Return [X, Y] of the center of cell containing provided text 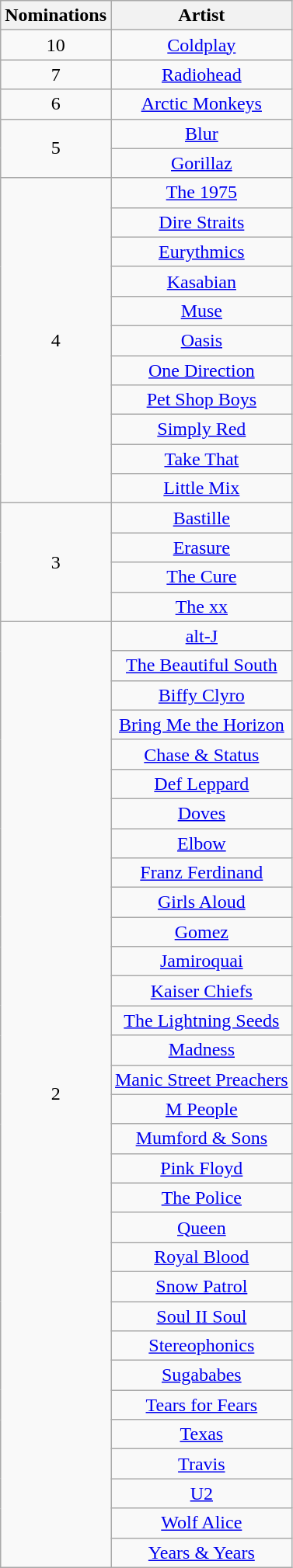
Chase & Status [201, 754]
6 [56, 104]
Dire Straits [201, 222]
10 [56, 45]
The Cure [201, 577]
Pet Shop Boys [201, 400]
Mumford & Sons [201, 1139]
Madness [201, 1050]
Travis [201, 1464]
Snow Patrol [201, 1286]
Girls Aloud [201, 902]
7 [56, 75]
Artist [201, 16]
The Police [201, 1198]
4 [56, 340]
Doves [201, 813]
Gomez [201, 932]
Tears for Fears [201, 1405]
The Beautiful South [201, 666]
Eurythmics [201, 252]
Little Mix [201, 488]
Simply Red [201, 429]
Manic Street Preachers [201, 1080]
Arctic Monkeys [201, 104]
Queen [201, 1227]
Texas [201, 1434]
One Direction [201, 370]
Franz Ferdinand [201, 873]
The xx [201, 607]
Kaiser Chiefs [201, 991]
Erasure [201, 548]
Elbow [201, 843]
The 1975 [201, 193]
Biffy Clyro [201, 695]
Sugababes [201, 1375]
U2 [201, 1493]
Pink Floyd [201, 1168]
Bring Me the Horizon [201, 725]
Take That [201, 459]
Years & Years [201, 1552]
Gorillaz [201, 163]
The Lightning Seeds [201, 1020]
Muse [201, 311]
5 [56, 148]
Royal Blood [201, 1257]
Coldplay [201, 45]
M People [201, 1109]
Oasis [201, 340]
Nominations [56, 16]
alt-J [201, 636]
Bastille [201, 518]
Def Leppard [201, 784]
Soul II Soul [201, 1316]
Stereophonics [201, 1346]
Radiohead [201, 75]
Jamiroquai [201, 961]
Blur [201, 134]
3 [56, 562]
Kasabian [201, 281]
Wolf Alice [201, 1523]
2 [56, 1094]
